Pinpoint the cell where the given text exists, returning its (X, Y) midpoint coordinate. 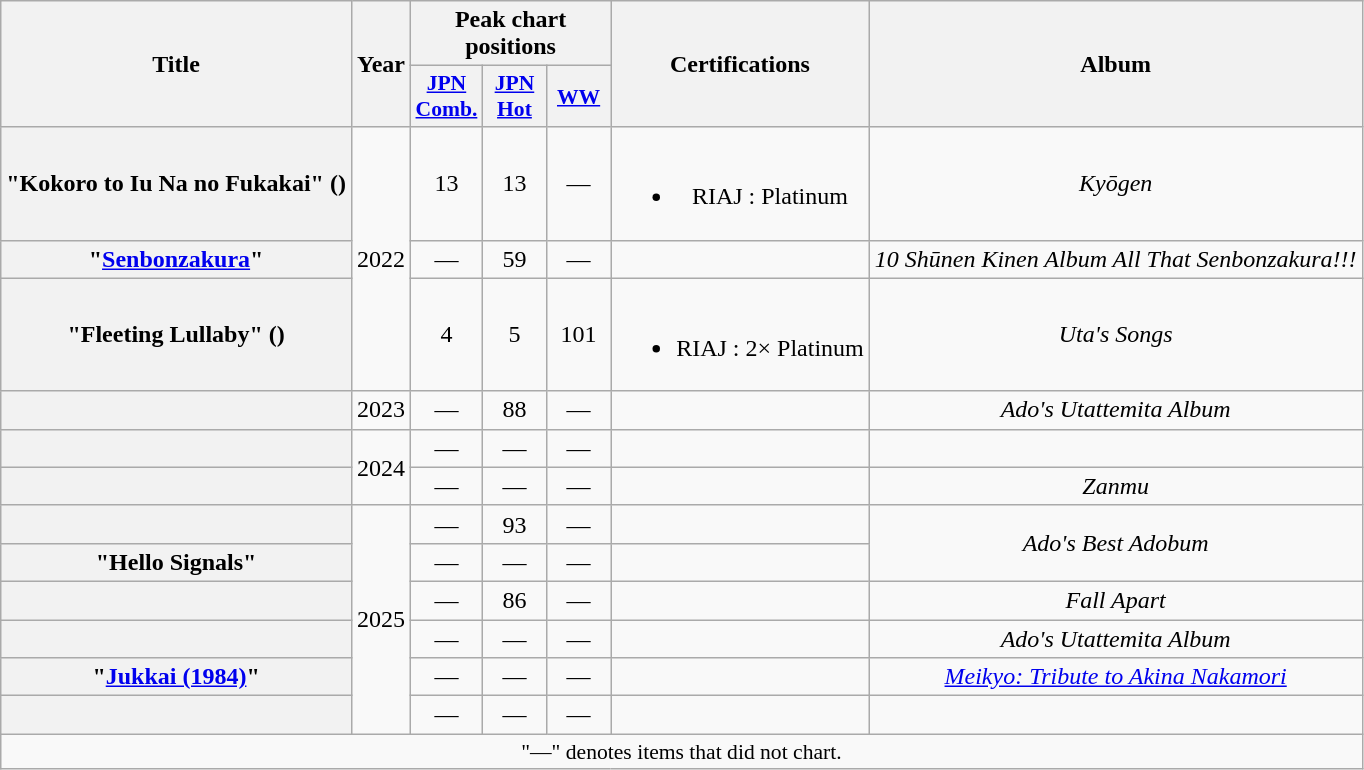
"Fleeting Lullaby" () (176, 334)
Meikyo: Tribute to Akina Nakamori (1116, 677)
RIAJ : Platinum (740, 184)
Zanmu (1116, 486)
Album (1116, 64)
Uta's Songs (1116, 334)
Ado's Best Adobum (1116, 543)
10 Shūnen Kinen Album All That Senbonzakura!!! (1116, 259)
"Jukkai (1984)" (176, 677)
RIAJ : 2× Platinum (740, 334)
"—" denotes items that did not chart. (682, 752)
88 (514, 410)
JPNComb. (446, 96)
2023 (380, 410)
86 (514, 600)
Title (176, 64)
5 (514, 334)
Peak chart positions (510, 34)
2025 (380, 619)
"Kokoro to Iu Na no Fukakai" () (176, 184)
"Hello Signals" (176, 562)
JPNHot (514, 96)
Certifications (740, 64)
WW (579, 96)
2024 (380, 467)
93 (514, 524)
Fall Apart (1116, 600)
2022 (380, 259)
Year (380, 64)
101 (579, 334)
59 (514, 259)
Kyōgen (1116, 184)
4 (446, 334)
"Senbonzakura" (176, 259)
